Extract the [X, Y] coordinate from the center of the cell holding the provided text.  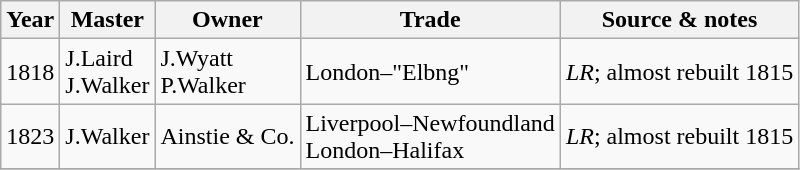
J.Walker [108, 136]
J.WyattP.Walker [228, 72]
London–"Elbng" [430, 72]
Ainstie & Co. [228, 136]
Year [30, 20]
Master [108, 20]
1823 [30, 136]
Owner [228, 20]
J.LairdJ.Walker [108, 72]
Liverpool–NewfoundlandLondon–Halifax [430, 136]
1818 [30, 72]
Source & notes [679, 20]
Trade [430, 20]
